Identify which cell holds the provided text, then report its (X, Y) central coordinate. 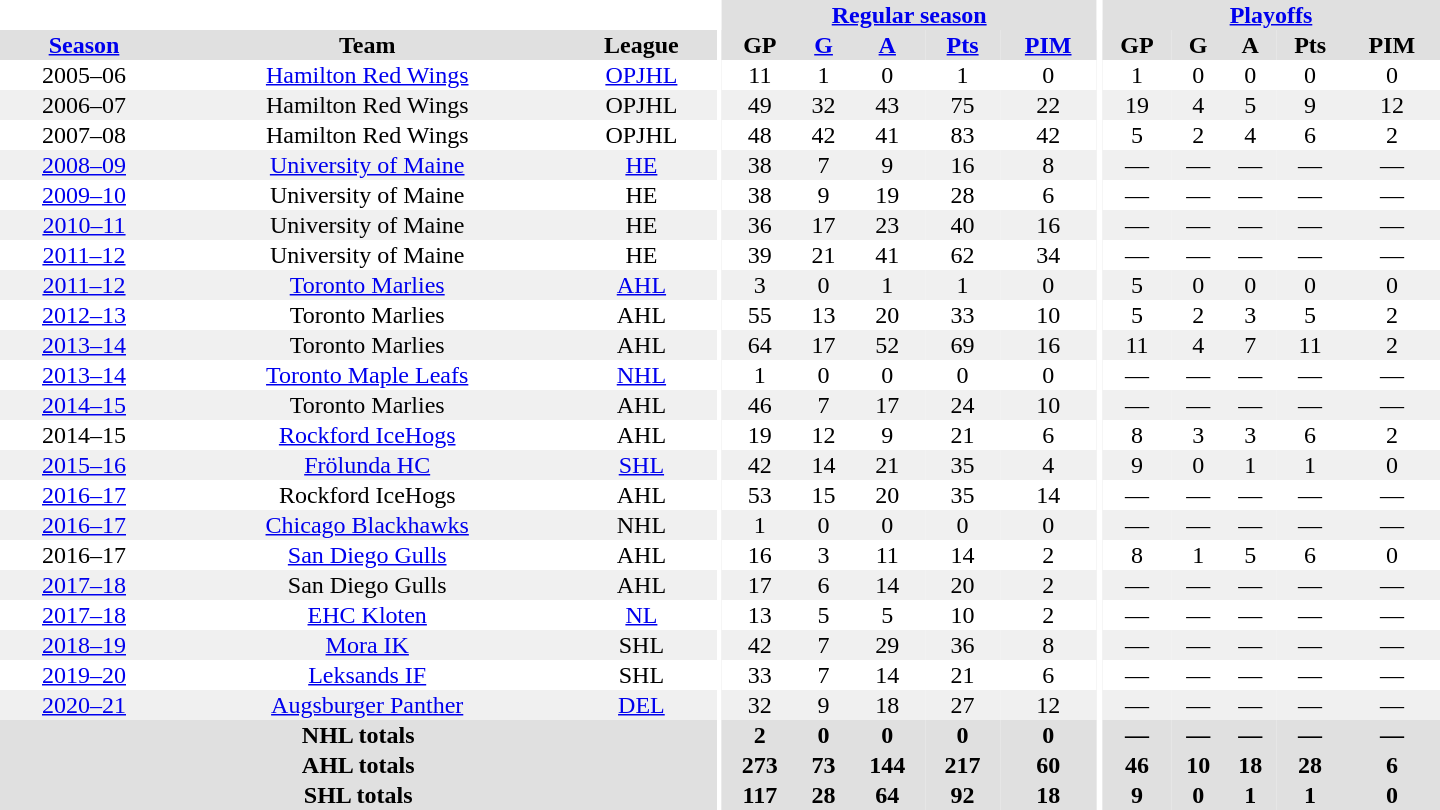
2009–10 (84, 195)
22 (1048, 105)
2005–06 (84, 75)
27 (962, 705)
24 (962, 405)
55 (760, 315)
SHL totals (358, 795)
53 (760, 495)
NL (641, 615)
2012–13 (84, 315)
Playoffs (1271, 15)
62 (962, 255)
217 (962, 765)
40 (962, 225)
29 (888, 645)
2015–16 (84, 465)
69 (962, 345)
2008–09 (84, 165)
83 (962, 135)
2006–07 (84, 105)
DEL (641, 705)
144 (888, 765)
60 (1048, 765)
52 (888, 345)
Frölunda HC (367, 465)
273 (760, 765)
Toronto Maple Leafs (367, 375)
48 (760, 135)
Regular season (909, 15)
Season (84, 45)
2020–21 (84, 705)
2019–20 (84, 675)
73 (824, 765)
Mora IK (367, 645)
92 (962, 795)
AHL totals (358, 765)
NHL totals (358, 735)
23 (888, 225)
Leksands IF (367, 675)
39 (760, 255)
EHC Kloten (367, 615)
Augsburger Panther (367, 705)
117 (760, 795)
League (641, 45)
2010–11 (84, 225)
75 (962, 105)
34 (1048, 255)
Chicago Blackhawks (367, 525)
43 (888, 105)
15 (824, 495)
2018–19 (84, 645)
Team (367, 45)
2007–08 (84, 135)
49 (760, 105)
